Determine the [X, Y] coordinate at the center of the cell enclosing the given text.  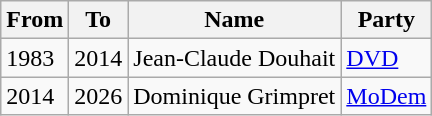
From [35, 20]
Dominique Grimpret [234, 96]
Jean-Claude Douhait [234, 58]
2026 [98, 96]
1983 [35, 58]
DVD [386, 58]
MoDem [386, 96]
Name [234, 20]
Party [386, 20]
To [98, 20]
